From the cell containing the given text, extract its center point as (X, Y) coordinate. 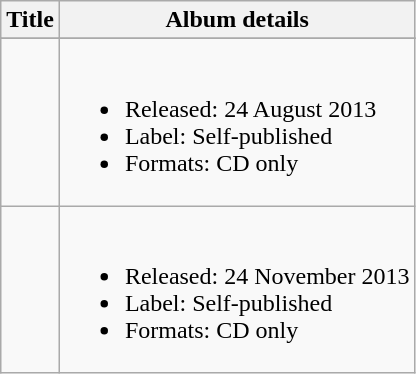
Title (30, 20)
Released: 24 August 2013Label: Self-publishedFormats: CD only (237, 122)
Released: 24 November 2013Label: Self-publishedFormats: CD only (237, 290)
Album details (237, 20)
